Return the (X, Y) coordinate for the center point of the cell that contains the specified text.  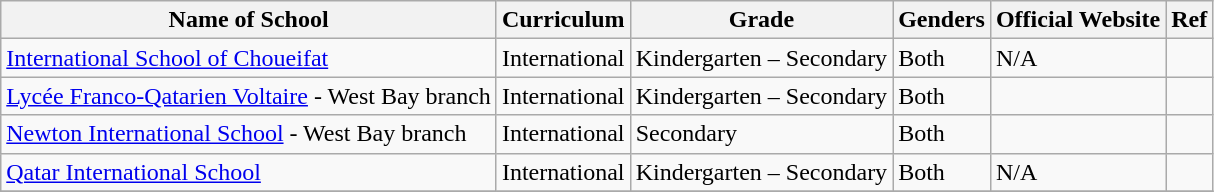
Qatar International School (249, 172)
Genders (942, 20)
Newton International School - West Bay branch (249, 134)
International School of Choueifat (249, 58)
Curriculum (563, 20)
Secondary (762, 134)
Lycée Franco-Qatarien Voltaire - West Bay branch (249, 96)
Ref (1190, 20)
Name of School (249, 20)
Grade (762, 20)
Official Website (1078, 20)
